For the text-containing cell, return its midpoint in [x, y] coordinate format. 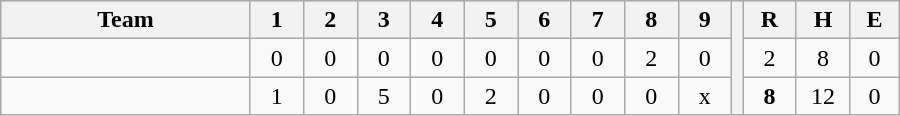
4 [438, 20]
E [874, 20]
3 [384, 20]
R [770, 20]
x [705, 96]
6 [545, 20]
7 [598, 20]
9 [705, 20]
12 [823, 96]
H [823, 20]
Team [126, 20]
